Detect which cell encompasses the target text, then output its (X, Y) center coordinate. 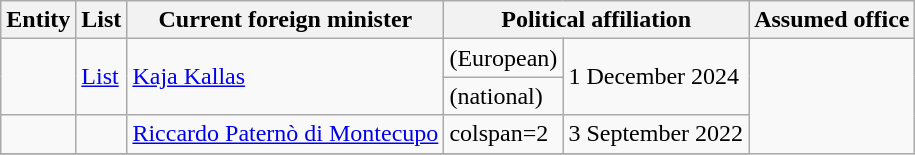
colspan=2 (504, 134)
(European) (504, 58)
1 December 2024 (656, 77)
Current foreign minister (286, 20)
Assumed office (832, 20)
Entity (38, 20)
Kaja Kallas (286, 77)
Political affiliation (596, 20)
3 September 2022 (656, 134)
(national) (504, 96)
Riccardo Paternò di Montecupo (286, 134)
